For the text-containing cell, return its midpoint in (X, Y) coordinate format. 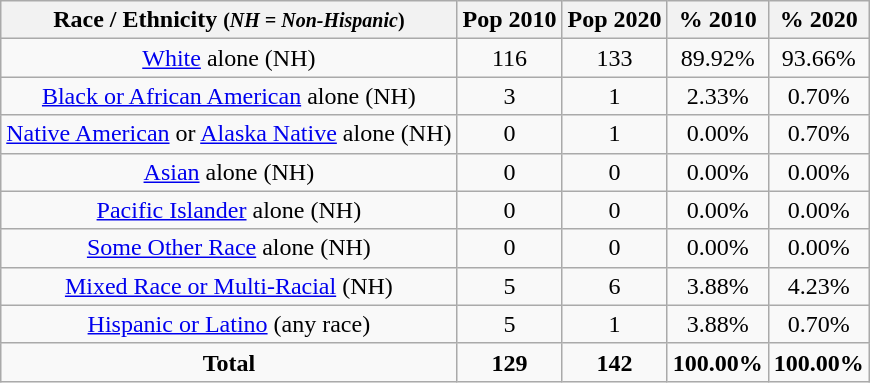
Some Other Race alone (NH) (229, 248)
Race / Ethnicity (NH = Non-Hispanic) (229, 20)
Native American or Alaska Native alone (NH) (229, 134)
6 (614, 286)
133 (614, 58)
93.66% (818, 58)
Pop 2010 (510, 20)
Mixed Race or Multi-Racial (NH) (229, 286)
Pop 2020 (614, 20)
Hispanic or Latino (any race) (229, 324)
2.33% (718, 96)
89.92% (718, 58)
142 (614, 362)
129 (510, 362)
Total (229, 362)
4.23% (818, 286)
% 2010 (718, 20)
% 2020 (818, 20)
Pacific Islander alone (NH) (229, 210)
116 (510, 58)
Asian alone (NH) (229, 172)
Black or African American alone (NH) (229, 96)
3 (510, 96)
White alone (NH) (229, 58)
